Return the [X, Y] coordinate for the center point of the cell that contains the specified text.  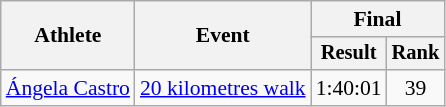
Ángela Castro [68, 88]
Event [223, 36]
20 kilometres walk [223, 88]
39 [416, 88]
Athlete [68, 36]
1:40:01 [349, 88]
Result [349, 54]
Rank [416, 54]
Final [378, 19]
